Scan for the cell matching the given text and deliver its (x, y) coordinate at center. 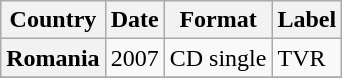
Romania (53, 58)
Country (53, 20)
TVR (307, 58)
Format (218, 20)
2007 (134, 58)
Date (134, 20)
CD single (218, 58)
Label (307, 20)
